Return the [X, Y] coordinate for the center point of the cell that contains the specified text.  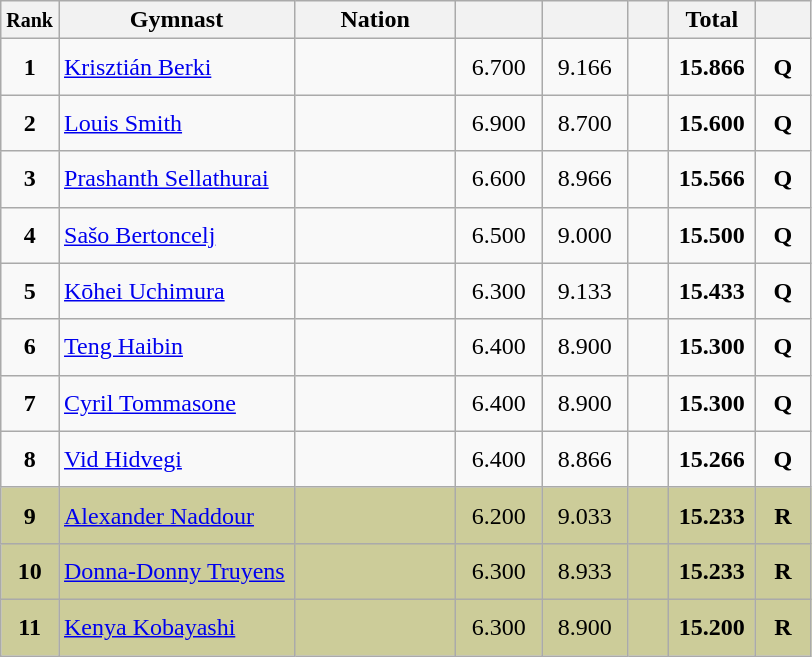
15.500 [712, 235]
6.900 [499, 123]
6 [30, 347]
8.966 [585, 179]
9.133 [585, 291]
11 [30, 627]
Sašo Bertoncelj [176, 235]
3 [30, 179]
8.700 [585, 123]
Prashanth Sellathurai [176, 179]
2 [30, 123]
5 [30, 291]
15.200 [712, 627]
9.033 [585, 515]
Kenya Kobayashi [176, 627]
10 [30, 571]
15.600 [712, 123]
9.166 [585, 67]
8.866 [585, 459]
8 [30, 459]
Teng Haibin [176, 347]
Vid Hidvegi [176, 459]
15.566 [712, 179]
Krisztián Berki [176, 67]
Louis Smith [176, 123]
Rank [30, 20]
4 [30, 235]
Nation [376, 20]
1 [30, 67]
8.933 [585, 571]
15.866 [712, 67]
Donna-Donny Truyens [176, 571]
7 [30, 403]
15.433 [712, 291]
Alexander Naddour [176, 515]
6.200 [499, 515]
6.700 [499, 67]
Gymnast [176, 20]
9.000 [585, 235]
15.266 [712, 459]
9 [30, 515]
Kōhei Uchimura [176, 291]
Cyril Tommasone [176, 403]
6.600 [499, 179]
Total [712, 20]
6.500 [499, 235]
